Search for the cell housing the specified text and yield its [X, Y] center coordinate. 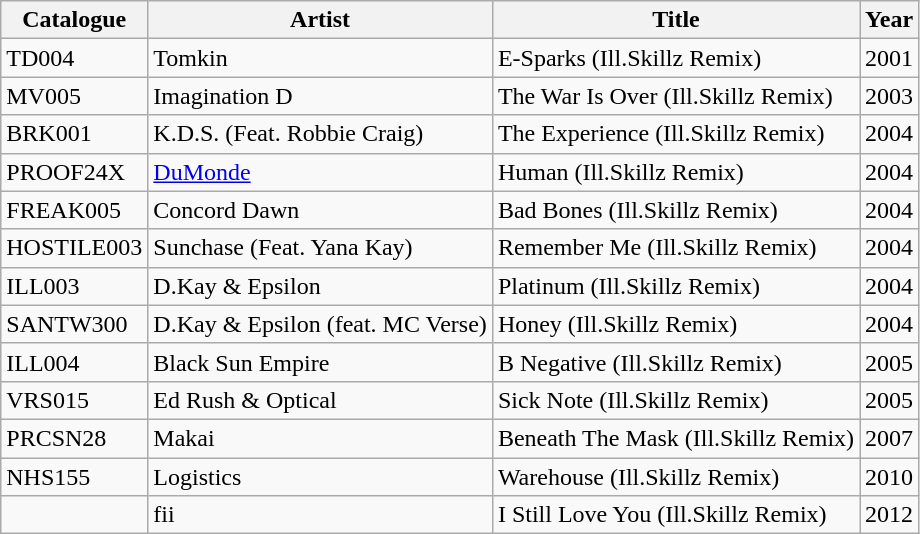
fii [320, 515]
BRK001 [74, 134]
PRCSN28 [74, 438]
E-Sparks (Ill.Skillz Remix) [676, 58]
Honey (Ill.Skillz Remix) [676, 324]
DuMonde [320, 172]
Sunchase (Feat. Yana Kay) [320, 248]
Concord Dawn [320, 210]
Black Sun Empire [320, 362]
B Negative (Ill.Skillz Remix) [676, 362]
Warehouse (Ill.Skillz Remix) [676, 477]
HOSTILE003 [74, 248]
Sick Note (Ill.Skillz Remix) [676, 400]
D.Kay & Epsilon [320, 286]
2012 [890, 515]
ILL003 [74, 286]
D.Kay & Epsilon (feat. MC Verse) [320, 324]
NHS155 [74, 477]
Platinum (Ill.Skillz Remix) [676, 286]
MV005 [74, 96]
2003 [890, 96]
Artist [320, 20]
2007 [890, 438]
Logistics [320, 477]
Title [676, 20]
The War Is Over (Ill.Skillz Remix) [676, 96]
Makai [320, 438]
Beneath The Mask (Ill.Skillz Remix) [676, 438]
TD004 [74, 58]
Catalogue [74, 20]
Ed Rush & Optical [320, 400]
I Still Love You (Ill.Skillz Remix) [676, 515]
SANTW300 [74, 324]
Tomkin [320, 58]
Bad Bones (Ill.Skillz Remix) [676, 210]
The Experience (Ill.Skillz Remix) [676, 134]
PROOF24X [74, 172]
VRS015 [74, 400]
2001 [890, 58]
FREAK005 [74, 210]
Year [890, 20]
2010 [890, 477]
Remember Me (Ill.Skillz Remix) [676, 248]
K.D.S. (Feat. Robbie Craig) [320, 134]
Imagination D [320, 96]
Human (Ill.Skillz Remix) [676, 172]
ILL004 [74, 362]
